Detect which cell encompasses the target text, then output its (x, y) center coordinate. 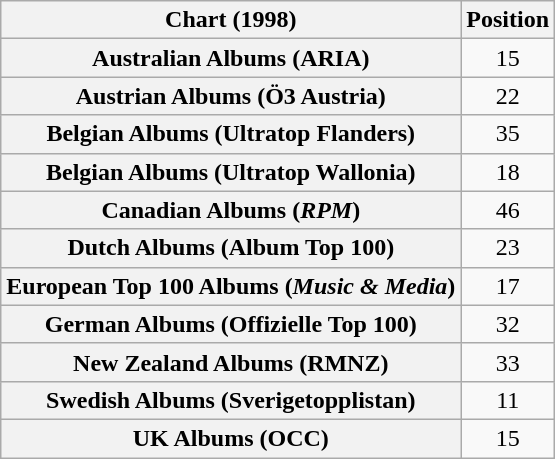
Dutch Albums (Album Top 100) (231, 248)
Australian Albums (ARIA) (231, 58)
Swedish Albums (Sverigetopplistan) (231, 400)
11 (508, 400)
Position (508, 20)
European Top 100 Albums (Music & Media) (231, 286)
18 (508, 172)
German Albums (Offizielle Top 100) (231, 324)
Chart (1998) (231, 20)
Belgian Albums (Ultratop Wallonia) (231, 172)
32 (508, 324)
17 (508, 286)
35 (508, 134)
UK Albums (OCC) (231, 438)
22 (508, 96)
Austrian Albums (Ö3 Austria) (231, 96)
46 (508, 210)
23 (508, 248)
New Zealand Albums (RMNZ) (231, 362)
33 (508, 362)
Belgian Albums (Ultratop Flanders) (231, 134)
Canadian Albums (RPM) (231, 210)
